Capture the cell that displays the provided text and extract its [X, Y] central coordinate. 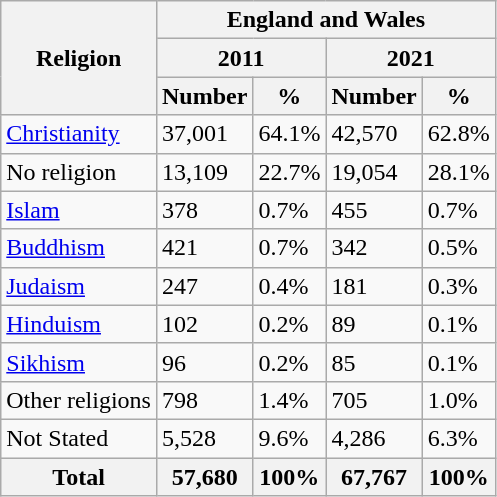
Christianity [79, 134]
0.3% [458, 286]
Other religions [79, 400]
6.3% [458, 438]
705 [374, 400]
378 [204, 210]
455 [374, 210]
5,528 [204, 438]
2011 [240, 58]
Hinduism [79, 324]
421 [204, 248]
89 [374, 324]
Buddhism [79, 248]
247 [204, 286]
Judaism [79, 286]
64.1% [290, 134]
Sikhism [79, 362]
2021 [410, 58]
342 [374, 248]
Religion [79, 58]
96 [204, 362]
4,286 [374, 438]
67,767 [374, 477]
0.5% [458, 248]
England and Wales [326, 20]
No religion [79, 172]
42,570 [374, 134]
102 [204, 324]
85 [374, 362]
9.6% [290, 438]
37,001 [204, 134]
1.0% [458, 400]
28.1% [458, 172]
Not Stated [79, 438]
Total [79, 477]
62.8% [458, 134]
798 [204, 400]
19,054 [374, 172]
0.4% [290, 286]
Islam [79, 210]
13,109 [204, 172]
181 [374, 286]
1.4% [290, 400]
57,680 [204, 477]
22.7% [290, 172]
